Scan for the cell matching the given text and deliver its (x, y) coordinate at center. 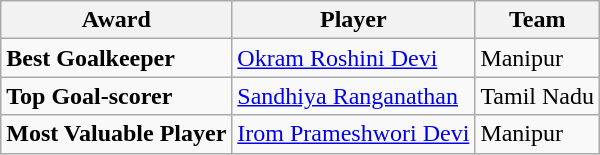
Okram Roshini Devi (354, 58)
Tamil Nadu (538, 96)
Player (354, 20)
Best Goalkeeper (116, 58)
Most Valuable Player (116, 134)
Sandhiya Ranganathan (354, 96)
Team (538, 20)
Top Goal-scorer (116, 96)
Award (116, 20)
Irom Prameshwori Devi (354, 134)
